Capture the cell that displays the provided text and extract its (X, Y) central coordinate. 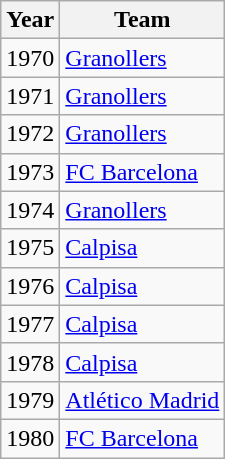
Atlético Madrid (142, 400)
1974 (30, 210)
1972 (30, 134)
Team (142, 20)
1971 (30, 96)
1978 (30, 362)
1970 (30, 58)
1977 (30, 324)
1976 (30, 286)
1980 (30, 438)
Year (30, 20)
1975 (30, 248)
1979 (30, 400)
1973 (30, 172)
